Identify which cell holds the provided text, then report its [X, Y] central coordinate. 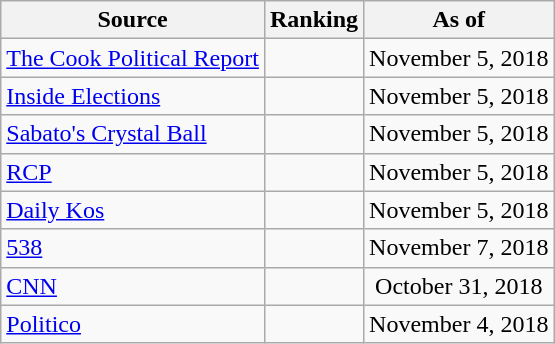
The Cook Political Report [133, 58]
Sabato's Crystal Ball [133, 134]
CNN [133, 286]
Ranking [314, 20]
Politico [133, 324]
Daily Kos [133, 210]
November 4, 2018 [459, 324]
538 [133, 248]
As of [459, 20]
November 7, 2018 [459, 248]
Source [133, 20]
Inside Elections [133, 96]
RCP [133, 172]
October 31, 2018 [459, 286]
